Detect which cell encompasses the target text, then output its (X, Y) center coordinate. 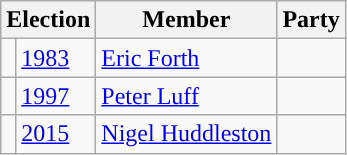
Election (48, 20)
Member (186, 20)
Nigel Huddleston (186, 134)
2015 (56, 134)
1983 (56, 58)
Peter Luff (186, 96)
1997 (56, 96)
Eric Forth (186, 58)
Party (311, 20)
